Search for the cell housing the specified text and yield its (x, y) center coordinate. 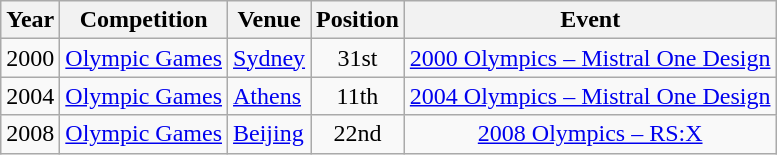
Sydney (270, 58)
Athens (270, 96)
Venue (270, 20)
Year (30, 20)
22nd (358, 134)
Position (358, 20)
11th (358, 96)
31st (358, 58)
2004 (30, 96)
2004 Olympics – Mistral One Design (590, 96)
Beijing (270, 134)
2008 (30, 134)
Competition (144, 20)
2000 (30, 58)
2000 Olympics – Mistral One Design (590, 58)
2008 Olympics – RS:X (590, 134)
Event (590, 20)
